Output the (X, Y) coordinate of the center of the cell containing the given text.  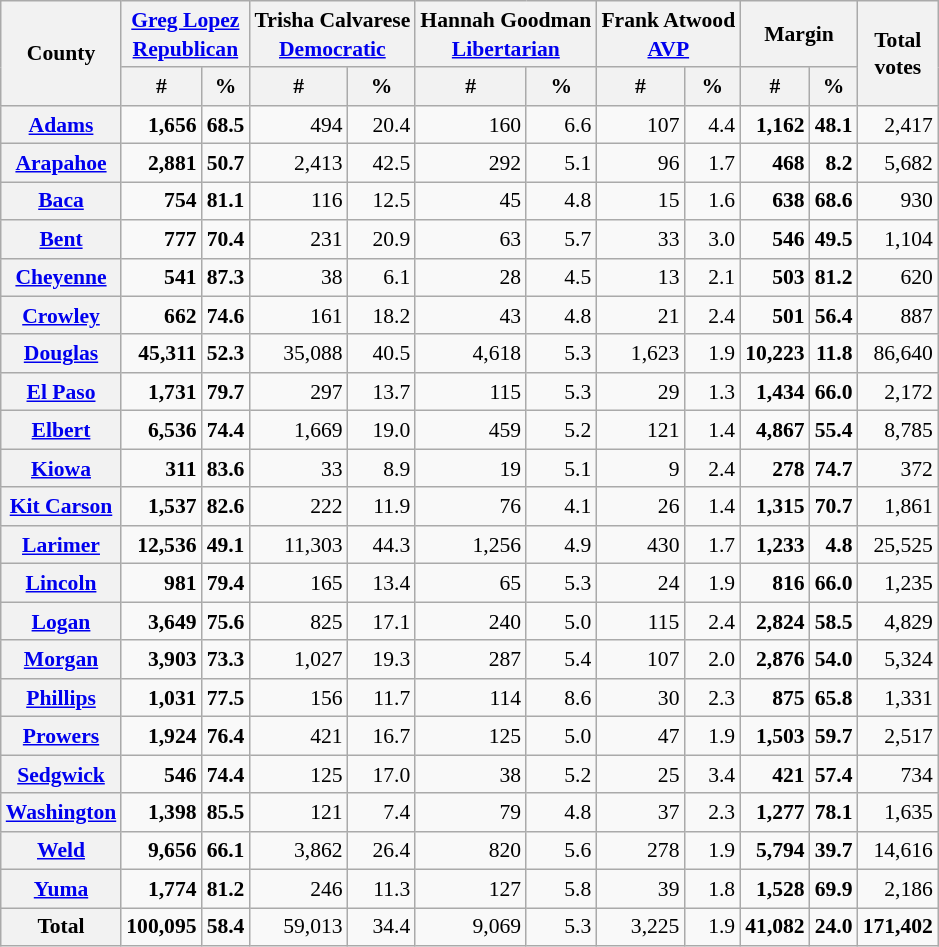
9 (640, 468)
2,186 (898, 889)
Frank Atwood AVP (668, 34)
662 (161, 316)
Weld (62, 850)
44.3 (382, 545)
73.3 (226, 659)
2,824 (774, 621)
17.1 (382, 621)
6.6 (561, 125)
Larimer (62, 545)
6,536 (161, 430)
5,682 (898, 163)
5,324 (898, 659)
68.6 (834, 201)
1,031 (161, 698)
49.5 (834, 239)
34.4 (382, 927)
Lincoln (62, 583)
161 (298, 316)
16.7 (382, 736)
25 (640, 774)
875 (774, 698)
1,924 (161, 736)
82.6 (226, 507)
100,095 (161, 927)
156 (298, 698)
65 (470, 583)
1,528 (774, 889)
2,413 (298, 163)
24.0 (834, 927)
39 (640, 889)
1,669 (298, 430)
8.2 (834, 163)
17.0 (382, 774)
11.7 (382, 698)
Trisha CalvareseDemocratic (332, 34)
30 (640, 698)
2,417 (898, 125)
1,315 (774, 507)
Washington (62, 812)
4.1 (561, 507)
9,656 (161, 850)
76 (470, 507)
75.6 (226, 621)
69.9 (834, 889)
77.5 (226, 698)
1,027 (298, 659)
4,867 (774, 430)
287 (470, 659)
49.1 (226, 545)
20.4 (382, 125)
1,537 (161, 507)
Phillips (62, 698)
Morgan (62, 659)
11.9 (382, 507)
10,223 (774, 354)
45,311 (161, 354)
Total (62, 927)
43 (470, 316)
19 (470, 468)
1,656 (161, 125)
39.7 (834, 850)
78.1 (834, 812)
160 (470, 125)
887 (898, 316)
1,861 (898, 507)
127 (470, 889)
292 (470, 163)
468 (774, 163)
2.0 (712, 659)
297 (298, 392)
96 (640, 163)
25,525 (898, 545)
3.4 (712, 774)
85.5 (226, 812)
Kiowa (62, 468)
1,503 (774, 736)
930 (898, 201)
29 (640, 392)
Adams (62, 125)
18.2 (382, 316)
1,398 (161, 812)
5.4 (561, 659)
5,794 (774, 850)
12.5 (382, 201)
Douglas (62, 354)
1,277 (774, 812)
65.8 (834, 698)
48.1 (834, 125)
734 (898, 774)
2,876 (774, 659)
5.7 (561, 239)
1,635 (898, 812)
12,536 (161, 545)
Kit Carson (62, 507)
3,903 (161, 659)
41,082 (774, 927)
501 (774, 316)
825 (298, 621)
5.8 (561, 889)
3,225 (640, 927)
58.4 (226, 927)
8.6 (561, 698)
County (62, 53)
541 (161, 277)
4.4 (712, 125)
5.6 (561, 850)
459 (470, 430)
Totalvotes (898, 53)
83.6 (226, 468)
El Paso (62, 392)
1.8 (712, 889)
26.4 (382, 850)
620 (898, 277)
754 (161, 201)
Elbert (62, 430)
11,303 (298, 545)
1,162 (774, 125)
246 (298, 889)
87.3 (226, 277)
70.7 (834, 507)
503 (774, 277)
13.4 (382, 583)
222 (298, 507)
1.3 (712, 392)
2,172 (898, 392)
494 (298, 125)
55.4 (834, 430)
6.1 (382, 277)
24 (640, 583)
2.1 (712, 277)
Margin (798, 34)
Cheyenne (62, 277)
8.9 (382, 468)
Hannah Goodman Libertarian (506, 34)
Prowers (62, 736)
816 (774, 583)
4.9 (561, 545)
3.0 (712, 239)
21 (640, 316)
19.3 (382, 659)
45 (470, 201)
2,517 (898, 736)
8,785 (898, 430)
13 (640, 277)
Crowley (62, 316)
13.7 (382, 392)
86,640 (898, 354)
11.3 (382, 889)
1,256 (470, 545)
7.4 (382, 812)
Yuma (62, 889)
231 (298, 239)
76.4 (226, 736)
79.4 (226, 583)
19.0 (382, 430)
26 (640, 507)
20.9 (382, 239)
Bent (62, 239)
56.4 (834, 316)
1.6 (712, 201)
171,402 (898, 927)
37 (640, 812)
47 (640, 736)
70.4 (226, 239)
59,013 (298, 927)
74.6 (226, 316)
15 (640, 201)
430 (640, 545)
1,235 (898, 583)
Greg LopezRepublican (185, 34)
3,862 (298, 850)
Arapahoe (62, 163)
311 (161, 468)
81.1 (226, 201)
240 (470, 621)
68.5 (226, 125)
4,829 (898, 621)
820 (470, 850)
74.7 (834, 468)
14,616 (898, 850)
9,069 (470, 927)
28 (470, 277)
79.7 (226, 392)
40.5 (382, 354)
1,731 (161, 392)
11.8 (834, 354)
4.5 (561, 277)
981 (161, 583)
54.0 (834, 659)
63 (470, 239)
777 (161, 239)
165 (298, 583)
1,774 (161, 889)
2,881 (161, 163)
58.5 (834, 621)
Logan (62, 621)
114 (470, 698)
Baca (62, 201)
42.5 (382, 163)
1,233 (774, 545)
52.3 (226, 354)
3,649 (161, 621)
79 (470, 812)
66.1 (226, 850)
638 (774, 201)
Sedgwick (62, 774)
50.7 (226, 163)
1,623 (640, 354)
1,331 (898, 698)
1,104 (898, 239)
59.7 (834, 736)
1,434 (774, 392)
35,088 (298, 354)
4,618 (470, 354)
116 (298, 201)
57.4 (834, 774)
372 (898, 468)
